Output the (X, Y) coordinate of the center of the cell containing the given text.  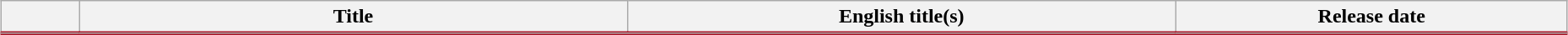
English title(s) (901, 17)
Release date (1371, 17)
Title (354, 17)
